Search for the cell housing the specified text and yield its [X, Y] center coordinate. 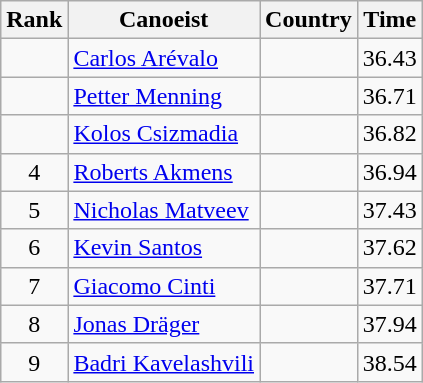
Kolos Csizmadia [164, 134]
Petter Menning [164, 96]
Nicholas Matveev [164, 210]
Carlos Arévalo [164, 58]
37.94 [390, 324]
36.94 [390, 172]
36.43 [390, 58]
38.54 [390, 362]
Country [309, 20]
37.43 [390, 210]
6 [34, 248]
Giacomo Cinti [164, 286]
Rank [34, 20]
Roberts Akmens [164, 172]
4 [34, 172]
8 [34, 324]
Badri Kavelashvili [164, 362]
36.82 [390, 134]
37.62 [390, 248]
37.71 [390, 286]
36.71 [390, 96]
Time [390, 20]
7 [34, 286]
Kevin Santos [164, 248]
Canoeist [164, 20]
5 [34, 210]
9 [34, 362]
Jonas Dräger [164, 324]
